Capture the cell that displays the provided text and extract its (x, y) central coordinate. 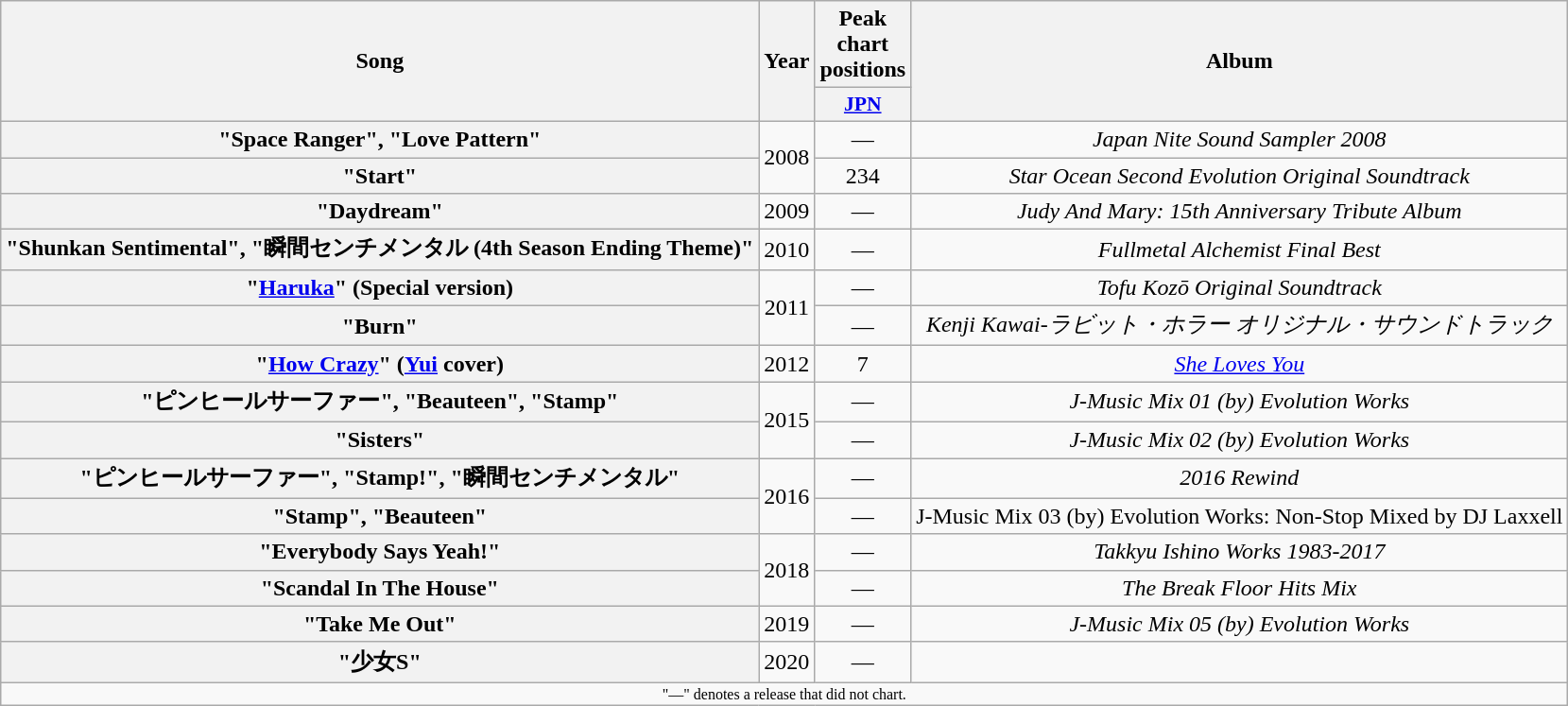
234 (863, 175)
2019 (786, 624)
2015 (786, 420)
2016 Rewind (1240, 478)
"Stamp", "Beauteen" (380, 516)
7 (863, 364)
2018 (786, 570)
Song (380, 61)
Kenji Kawai-ラビット・ホラー オリジナル・サウンドトラック (1240, 325)
"Start" (380, 175)
2016 (786, 495)
"ピンヒールサーファー", "Stamp!", "瞬間センチメンタル" (380, 478)
"How Crazy" (Yui cover) (380, 364)
"Space Ranger", "Love Pattern" (380, 139)
2009 (786, 212)
2020 (786, 662)
J-Music Mix 03 (by) Evolution Works: Non-Stop Mixed by DJ Laxxell (1240, 516)
J-Music Mix 01 (by) Evolution Works (1240, 403)
2011 (786, 308)
2012 (786, 364)
"Everybody Says Yeah!" (380, 552)
JPN (863, 105)
"少女S" (380, 662)
"Daydream" (380, 212)
Fullmetal Alchemist Final Best (1240, 250)
"Haruka" (Special version) (380, 287)
Japan Nite Sound Sampler 2008 (1240, 139)
Peak chart positions (863, 44)
The Break Floor Hits Mix (1240, 588)
Takkyu Ishino Works 1983-2017 (1240, 552)
Star Ocean Second Evolution Original Soundtrack (1240, 175)
2010 (786, 250)
"—" denotes a release that did not chart. (784, 694)
She Loves You (1240, 364)
Tofu Kozō Original Soundtrack (1240, 287)
Judy And Mary: 15th Anniversary Tribute Album (1240, 212)
Album (1240, 61)
Year (786, 61)
"Sisters" (380, 439)
2008 (786, 157)
"ピンヒールサーファー", "Beauteen", "Stamp" (380, 403)
"Take Me Out" (380, 624)
"Scandal In The House" (380, 588)
"Shunkan Sentimental", "瞬間センチメンタル (4th Season Ending Theme)" (380, 250)
"Burn" (380, 325)
J-Music Mix 05 (by) Evolution Works (1240, 624)
J-Music Mix 02 (by) Evolution Works (1240, 439)
